For the text-containing cell, return its midpoint in [X, Y] coordinate format. 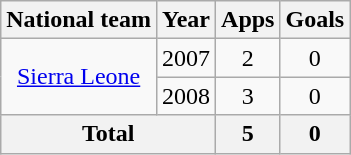
2 [248, 58]
National team [79, 20]
2007 [186, 58]
Year [186, 20]
Apps [248, 20]
2008 [186, 96]
Goals [315, 20]
Total [108, 134]
5 [248, 134]
Sierra Leone [79, 77]
3 [248, 96]
